Provide the (X, Y) coordinate of the cell's center where the given text is located.  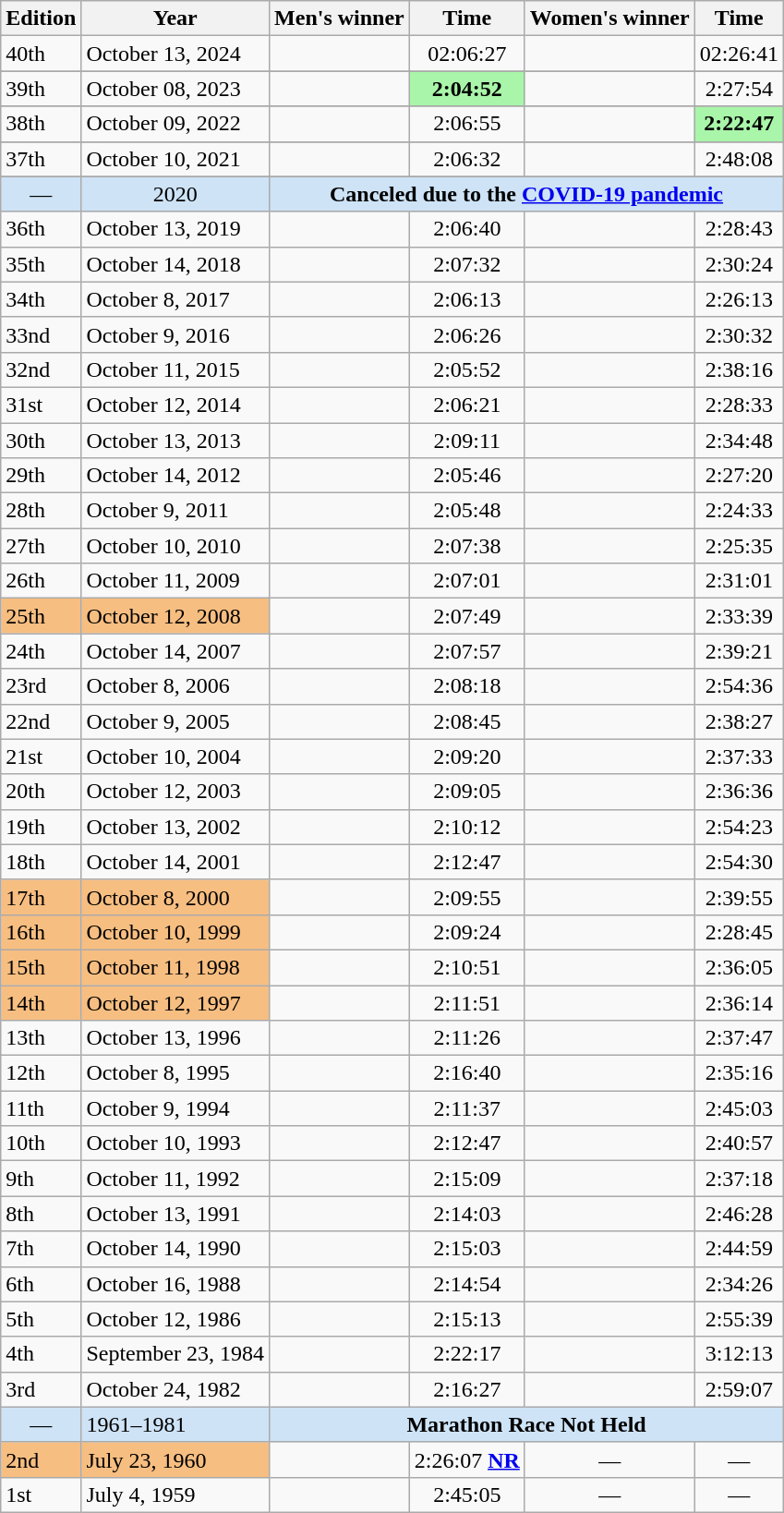
40th (41, 54)
October 8, 2000 (175, 897)
October 13, 1991 (175, 1214)
2:09:24 (467, 932)
October 11, 1998 (175, 967)
1st (41, 1495)
2:05:46 (467, 476)
2020 (175, 194)
24th (41, 651)
2:26:07 NR (467, 1459)
2:06:32 (467, 159)
2:15:09 (467, 1179)
2:07:49 (467, 616)
2:06:55 (467, 124)
October 09, 2022 (175, 124)
October 14, 1990 (175, 1249)
October 11, 1992 (175, 1179)
2:11:51 (467, 1002)
October 24, 1982 (175, 1389)
2:22:17 (467, 1354)
5th (41, 1319)
28th (41, 511)
October 11, 2009 (175, 581)
October 16, 1988 (175, 1284)
2:09:11 (467, 441)
2:06:26 (467, 334)
October 14, 2018 (175, 264)
2:37:18 (739, 1179)
16th (41, 932)
10th (41, 1144)
October 8, 2006 (175, 686)
30th (41, 441)
2:27:20 (739, 476)
4th (41, 1354)
2:36:36 (739, 792)
2:33:39 (739, 616)
33nd (41, 334)
Marathon Race Not Held (526, 1424)
32nd (41, 369)
October 8, 1995 (175, 1073)
2:31:01 (739, 581)
6th (41, 1284)
02:26:41 (739, 54)
October 10, 2021 (175, 159)
2:05:52 (467, 369)
2:38:27 (739, 721)
Men's winner (340, 18)
2:34:26 (739, 1284)
2:59:07 (739, 1389)
October 13, 2019 (175, 229)
2:16:27 (467, 1389)
October 12, 2003 (175, 792)
Year (175, 18)
2:36:05 (739, 967)
7th (41, 1249)
3:12:13 (739, 1354)
October 8, 2017 (175, 299)
34th (41, 299)
October 14, 2001 (175, 862)
Women's winner (609, 18)
12th (41, 1073)
2:24:33 (739, 511)
2:09:55 (467, 897)
Edition (41, 18)
2:39:55 (739, 897)
2:54:30 (739, 862)
2:34:48 (739, 441)
October 13, 1996 (175, 1038)
2:27:54 (739, 89)
July 23, 1960 (175, 1459)
2:14:54 (467, 1284)
2:37:33 (739, 756)
2:07:57 (467, 651)
2:08:45 (467, 721)
2:54:36 (739, 686)
17th (41, 897)
October 14, 2012 (175, 476)
37th (41, 159)
2:04:52 (467, 89)
October 9, 1994 (175, 1108)
31st (41, 405)
October 14, 2007 (175, 651)
02:06:27 (467, 54)
2:37:47 (739, 1038)
October 08, 2023 (175, 89)
29th (41, 476)
2:06:13 (467, 299)
2:45:03 (739, 1108)
October 9, 2011 (175, 511)
September 23, 1984 (175, 1354)
July 4, 1959 (175, 1495)
2:28:45 (739, 932)
2:10:12 (467, 827)
2nd (41, 1459)
2:15:03 (467, 1249)
27th (41, 546)
9th (41, 1179)
2:09:05 (467, 792)
11th (41, 1108)
2:39:21 (739, 651)
25th (41, 616)
2:09:20 (467, 756)
2:07:38 (467, 546)
2:05:48 (467, 511)
2:40:57 (739, 1144)
October 13, 2013 (175, 441)
2:11:37 (467, 1108)
2:25:35 (739, 546)
October 12, 2008 (175, 616)
21st (41, 756)
2:35:16 (739, 1073)
2:28:43 (739, 229)
14th (41, 1002)
38th (41, 124)
2:16:40 (467, 1073)
23rd (41, 686)
October 9, 2016 (175, 334)
2:07:01 (467, 581)
8th (41, 1214)
2:38:16 (739, 369)
39th (41, 89)
2:44:59 (739, 1249)
2:06:40 (467, 229)
2:10:51 (467, 967)
36th (41, 229)
October 10, 1993 (175, 1144)
13th (41, 1038)
18th (41, 862)
October 9, 2005 (175, 721)
2:08:18 (467, 686)
1961–1981 (175, 1424)
October 12, 1997 (175, 1002)
2:30:32 (739, 334)
2:30:24 (739, 264)
2:45:05 (467, 1495)
2:26:13 (739, 299)
22nd (41, 721)
2:06:21 (467, 405)
2:54:23 (739, 827)
Canceled due to the COVID-19 pandemic (526, 194)
15th (41, 967)
2:55:39 (739, 1319)
2:11:26 (467, 1038)
October 12, 1986 (175, 1319)
2:15:13 (467, 1319)
26th (41, 581)
October 10, 1999 (175, 932)
October 11, 2015 (175, 369)
October 10, 2004 (175, 756)
35th (41, 264)
20th (41, 792)
2:07:32 (467, 264)
October 13, 2024 (175, 54)
2:46:28 (739, 1214)
October 10, 2010 (175, 546)
2:22:47 (739, 124)
2:48:08 (739, 159)
October 12, 2014 (175, 405)
October 13, 2002 (175, 827)
19th (41, 827)
2:28:33 (739, 405)
3rd (41, 1389)
2:36:14 (739, 1002)
2:14:03 (467, 1214)
